Scan for the cell matching the given text and deliver its [X, Y] coordinate at center. 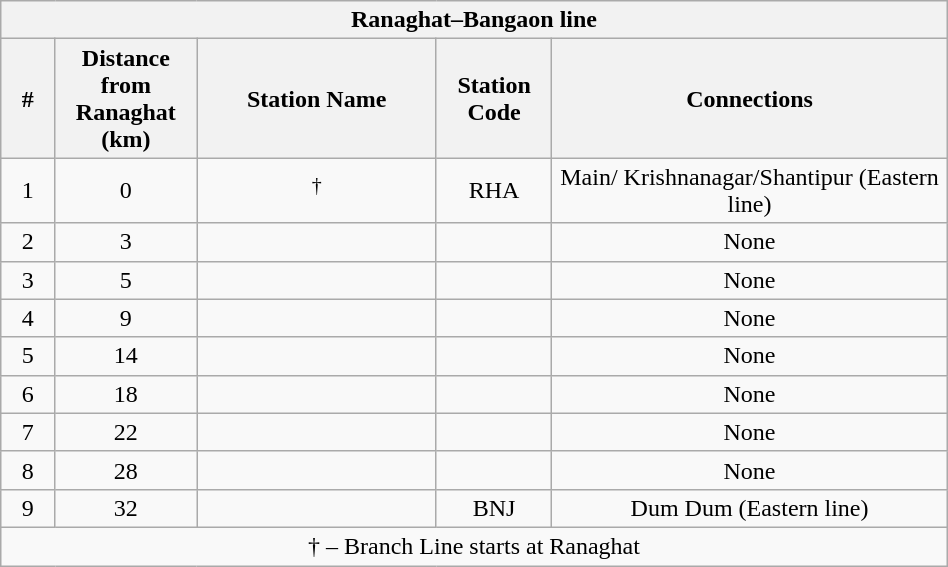
Station Name [316, 98]
Station Code [494, 98]
BNJ [494, 508]
2 [28, 242]
28 [126, 470]
18 [126, 394]
† [316, 190]
22 [126, 432]
# [28, 98]
0 [126, 190]
32 [126, 508]
4 [28, 318]
RHA [494, 190]
Main/ Krishnanagar/Shantipur (Eastern line) [750, 190]
6 [28, 394]
Distance from Ranaghat (km) [126, 98]
Connections [750, 98]
14 [126, 356]
† – Branch Line starts at Ranaghat [474, 546]
7 [28, 432]
Dum Dum (Eastern line) [750, 508]
8 [28, 470]
1 [28, 190]
Ranaghat–Bangaon line [474, 20]
